Output the [X, Y] coordinate of the center of the cell containing the given text.  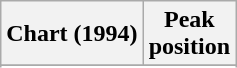
Peakposition [189, 34]
Chart (1994) [72, 34]
